Detect which cell encompasses the target text, then output its [X, Y] center coordinate. 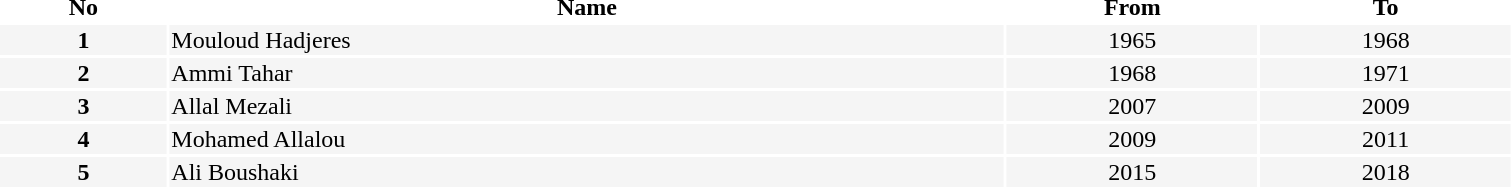
1965 [1132, 40]
2007 [1132, 106]
Mohamed Allalou [587, 139]
2018 [1385, 172]
1 [84, 40]
2015 [1132, 172]
1971 [1385, 73]
2011 [1385, 139]
3 [84, 106]
5 [84, 172]
Ammi Tahar [587, 73]
Ali Boushaki [587, 172]
Allal Mezali [587, 106]
Mouloud Hadjeres [587, 40]
4 [84, 139]
2 [84, 73]
